Provide the (x, y) coordinate of the cell's center where the given text is located.  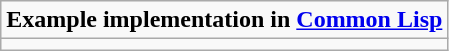
Example implementation in Common Lisp (224, 20)
